Scan for the cell matching the given text and deliver its (x, y) coordinate at center. 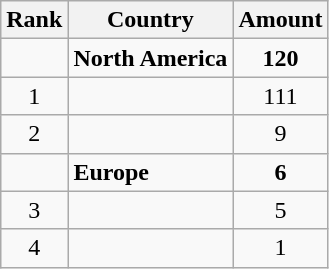
6 (280, 172)
Europe (150, 172)
111 (280, 96)
9 (280, 134)
North America (150, 58)
4 (34, 248)
Amount (280, 20)
Rank (34, 20)
3 (34, 210)
Country (150, 20)
5 (280, 210)
2 (34, 134)
120 (280, 58)
